Extract the (x, y) coordinate from the center of the cell holding the provided text.  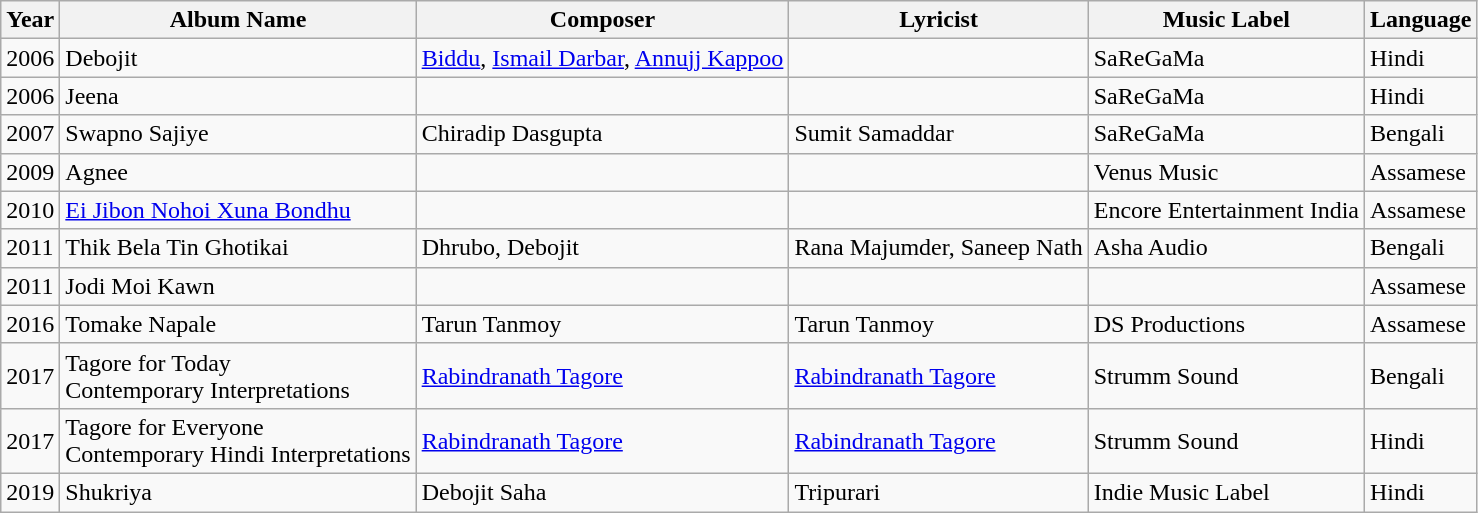
DS Productions (1226, 324)
Music Label (1226, 20)
Album Name (238, 20)
2009 (30, 172)
Rana Majumder, Saneep Nath (938, 248)
Year (30, 20)
Jodi Moi Kawn (238, 286)
Debojit (238, 58)
Venus Music (1226, 172)
Shukriya (238, 492)
Language (1421, 20)
Tagore for TodayContemporary Interpretations (238, 376)
2016 (30, 324)
Ei Jibon Nohoi Xuna Bondhu (238, 210)
Dhrubo, Debojit (602, 248)
Sumit Samaddar (938, 134)
Swapno Sajiye (238, 134)
Tagore for EveryoneContemporary Hindi Interpretations (238, 440)
Asha Audio (1226, 248)
Thik Bela Tin Ghotikai (238, 248)
Tomake Napale (238, 324)
Chiradip Dasgupta (602, 134)
Debojit Saha (602, 492)
2007 (30, 134)
2019 (30, 492)
Tripurari (938, 492)
Encore Entertainment India (1226, 210)
Jeena (238, 96)
Agnee (238, 172)
Biddu, Ismail Darbar, Annujj Kappoo (602, 58)
Composer (602, 20)
Lyricist (938, 20)
2010 (30, 210)
Indie Music Label (1226, 492)
